Return (x, y) of the center of cell containing provided text 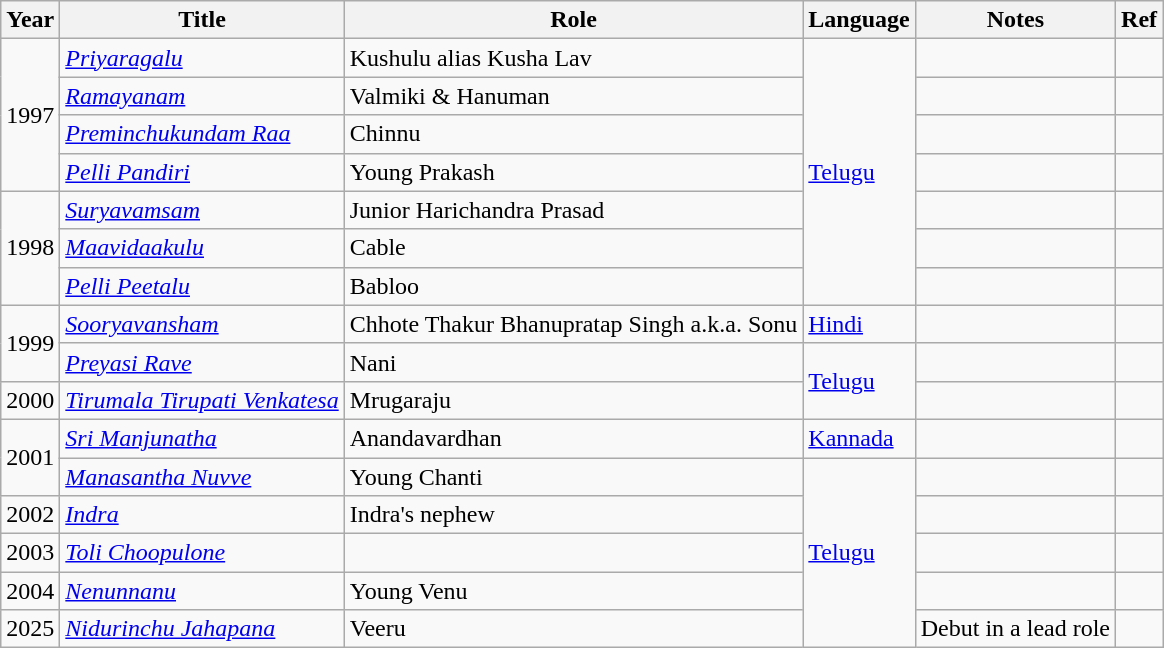
Young Prakash (574, 172)
2000 (30, 400)
2004 (30, 591)
Language (859, 20)
Toli Choopulone (202, 553)
Hindi (859, 324)
Notes (1015, 20)
Year (30, 20)
Pelli Peetalu (202, 286)
Chinnu (574, 134)
Maavidaakulu (202, 248)
Indra's nephew (574, 515)
Ref (1140, 20)
1999 (30, 343)
Nidurinchu Jahapana (202, 629)
Kannada (859, 438)
Suryavamsam (202, 210)
Cable (574, 248)
Role (574, 20)
Veeru (574, 629)
2002 (30, 515)
Chhote Thakur Bhanupratap Singh a.k.a. Sonu (574, 324)
Junior Harichandra Prasad (574, 210)
Priyaragalu (202, 58)
Nani (574, 362)
Sri Manjunatha (202, 438)
Ramayanam (202, 96)
2001 (30, 457)
Tirumala Tirupati Venkatesa (202, 400)
Preyasi Rave (202, 362)
Indra (202, 515)
Babloo (574, 286)
Young Venu (574, 591)
2003 (30, 553)
Pelli Pandiri (202, 172)
Kushulu alias Kusha Lav (574, 58)
Title (202, 20)
Manasantha Nuvve (202, 477)
2025 (30, 629)
Young Chanti (574, 477)
Debut in a lead role (1015, 629)
Sooryavansham (202, 324)
Preminchukundam Raa (202, 134)
1997 (30, 115)
1998 (30, 248)
Mrugaraju (574, 400)
Anandavardhan (574, 438)
Valmiki & Hanuman (574, 96)
Nenunnanu (202, 591)
